Locate the cell with the specified text and output its (X, Y) center coordinate. 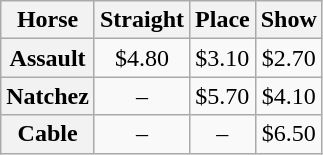
Natchez (48, 96)
Show (288, 20)
$6.50 (288, 134)
Place (223, 20)
Assault (48, 58)
Straight (142, 20)
Cable (48, 134)
$4.80 (142, 58)
$3.10 (223, 58)
$2.70 (288, 58)
Horse (48, 20)
$5.70 (223, 96)
$4.10 (288, 96)
